For the text-containing cell, return its midpoint in [x, y] coordinate format. 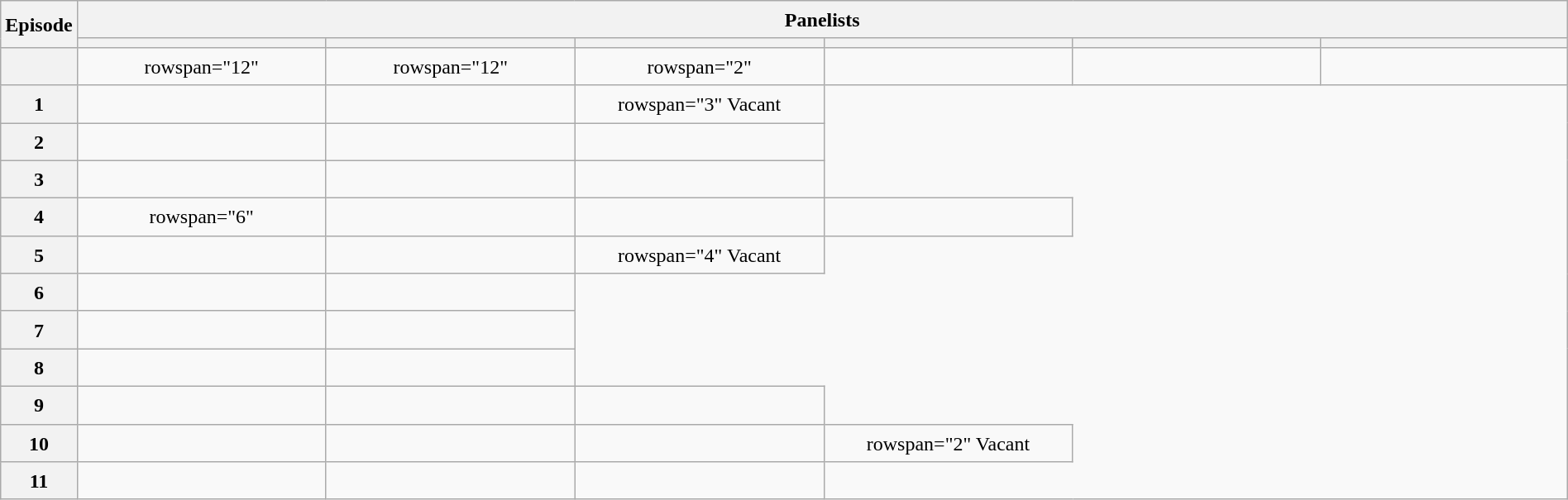
4 [39, 217]
rowspan="4" Vacant [700, 255]
rowspan="2" Vacant [948, 443]
Panelists [822, 20]
10 [39, 443]
3 [39, 179]
7 [39, 330]
rowspan="2" [700, 66]
rowspan="6" [202, 217]
6 [39, 293]
11 [39, 481]
9 [39, 405]
rowspan="3" Vacant [700, 104]
1 [39, 104]
Episode [39, 25]
8 [39, 368]
5 [39, 255]
2 [39, 141]
